Provide the (x, y) coordinate of the cell's center where the given text is located.  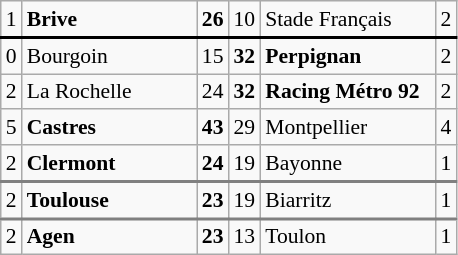
29 (245, 128)
Perpignan (348, 56)
Bourgoin (110, 56)
Castres (110, 128)
Stade Français (348, 19)
La Rochelle (110, 92)
Montpellier (348, 128)
5 (12, 128)
26 (213, 19)
Bayonne (348, 163)
Agen (110, 237)
15 (213, 56)
Biarritz (348, 200)
10 (245, 19)
4 (446, 128)
43 (213, 128)
Toulouse (110, 200)
Brive (110, 19)
Racing Métro 92 (348, 92)
13 (245, 237)
0 (12, 56)
Clermont (110, 163)
Toulon (348, 237)
